Search for the cell housing the specified text and yield its [x, y] center coordinate. 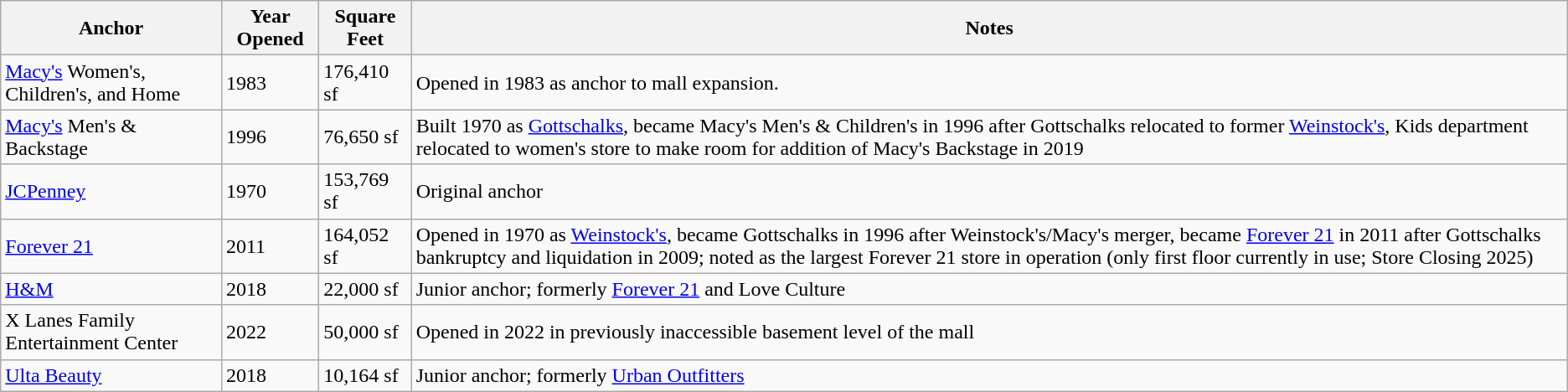
153,769 sf [365, 191]
Anchor [111, 28]
Opened in 1983 as anchor to mall expansion. [989, 82]
Ulta Beauty [111, 375]
Macy's Men's & Backstage [111, 137]
Original anchor [989, 191]
Square Feet [365, 28]
Junior anchor; formerly Urban Outfitters [989, 375]
1996 [270, 137]
Notes [989, 28]
JCPenney [111, 191]
Forever 21 [111, 246]
1983 [270, 82]
Junior anchor; formerly Forever 21 and Love Culture [989, 289]
164,052 sf [365, 246]
Opened in 2022 in previously inaccessible basement level of the mall [989, 332]
76,650 sf [365, 137]
1970 [270, 191]
10,164 sf [365, 375]
Macy's Women's, Children's, and Home [111, 82]
50,000 sf [365, 332]
H&M [111, 289]
Year Opened [270, 28]
176,410 sf [365, 82]
22,000 sf [365, 289]
2011 [270, 246]
2022 [270, 332]
X Lanes Family Entertainment Center [111, 332]
